Determine the (X, Y) coordinate at the center of the cell enclosing the given text.  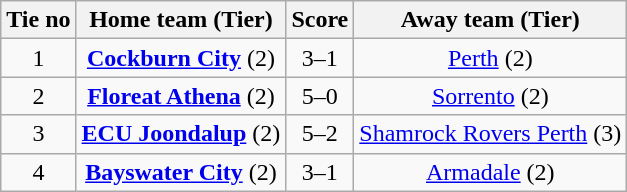
2 (38, 96)
Tie no (38, 20)
Cockburn City (2) (181, 58)
1 (38, 58)
5–0 (320, 96)
Perth (2) (490, 58)
Home team (Tier) (181, 20)
Shamrock Rovers Perth (3) (490, 134)
ECU Joondalup (2) (181, 134)
Bayswater City (2) (181, 172)
Sorrento (2) (490, 96)
Away team (Tier) (490, 20)
Armadale (2) (490, 172)
Score (320, 20)
3 (38, 134)
Floreat Athena (2) (181, 96)
5–2 (320, 134)
4 (38, 172)
